Find where the given text appears and provide that cell's center as (x, y) coordinate. 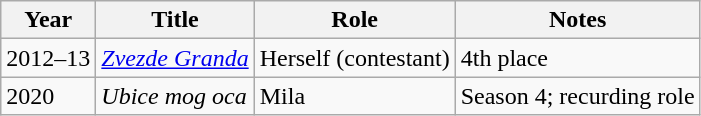
2012–13 (48, 58)
Title (175, 20)
Mila (354, 96)
Role (354, 20)
Season 4; recurding role (578, 96)
4th place (578, 58)
2020 (48, 96)
Year (48, 20)
Ubice mog oca (175, 96)
Notes (578, 20)
Herself (contestant) (354, 58)
Zvezde Granda (175, 58)
